Return the [x, y] coordinate for the center point of the cell that contains the specified text.  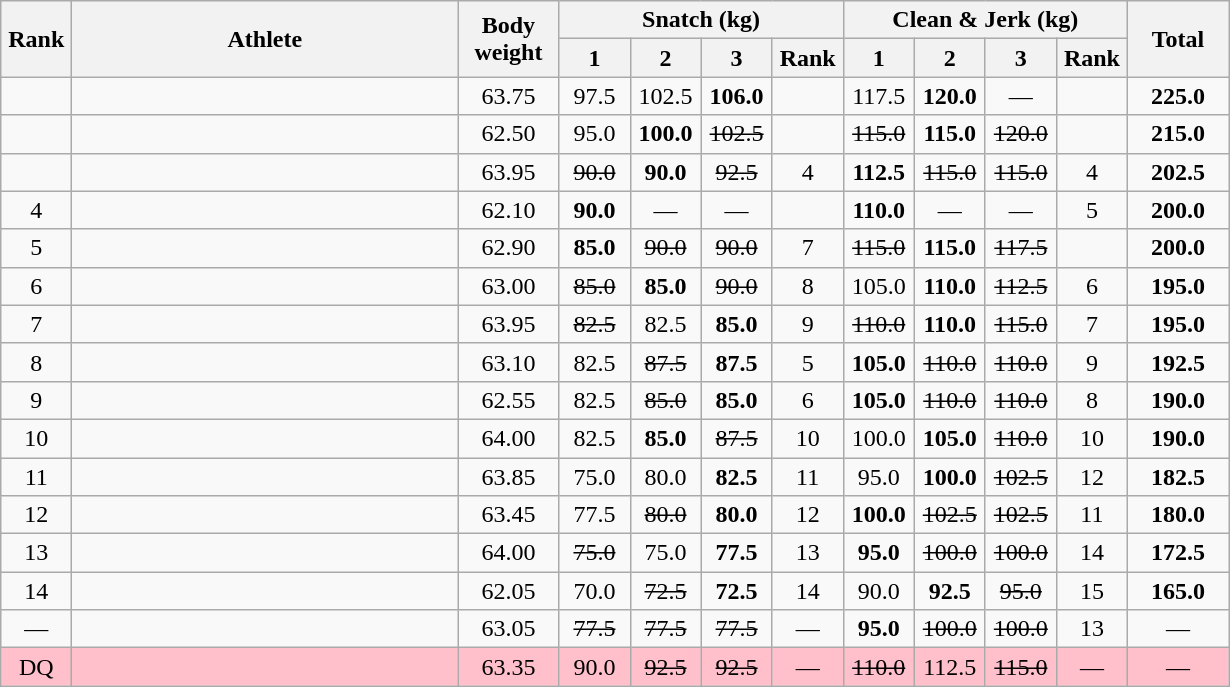
225.0 [1178, 96]
Body weight [508, 39]
63.05 [508, 629]
Athlete [265, 39]
106.0 [736, 96]
63.10 [508, 362]
63.85 [508, 477]
62.50 [508, 134]
70.0 [594, 591]
172.5 [1178, 553]
62.55 [508, 400]
62.90 [508, 248]
Clean & Jerk (kg) [985, 20]
Snatch (kg) [701, 20]
215.0 [1178, 134]
192.5 [1178, 362]
63.75 [508, 96]
62.10 [508, 210]
DQ [36, 667]
15 [1092, 591]
202.5 [1178, 172]
Total [1178, 39]
182.5 [1178, 477]
180.0 [1178, 515]
63.45 [508, 515]
63.00 [508, 286]
63.35 [508, 667]
97.5 [594, 96]
165.0 [1178, 591]
62.05 [508, 591]
